Locate the cell with the specified text and output its (X, Y) center coordinate. 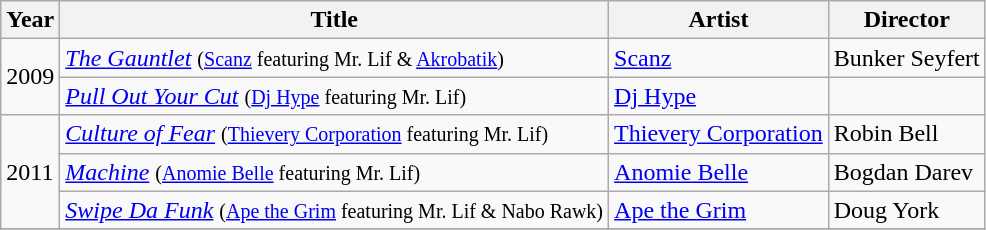
Machine (Anomie Belle featuring Mr. Lif) (334, 172)
2009 (30, 77)
Bogdan Darev (906, 172)
Swipe Da Funk (Ape the Grim featuring Mr. Lif & Nabo Rawk) (334, 210)
The Gauntlet (Scanz featuring Mr. Lif & Akrobatik) (334, 58)
Ape the Grim (719, 210)
Title (334, 20)
Thievery Corporation (719, 134)
2011 (30, 172)
Year (30, 20)
Dj Hype (719, 96)
Pull Out Your Cut (Dj Hype featuring Mr. Lif) (334, 96)
Culture of Fear (Thievery Corporation featuring Mr. Lif) (334, 134)
Doug York (906, 210)
Bunker Seyfert (906, 58)
Scanz (719, 58)
Artist (719, 20)
Anomie Belle (719, 172)
Robin Bell (906, 134)
Director (906, 20)
